Search for the cell housing the specified text and yield its [X, Y] center coordinate. 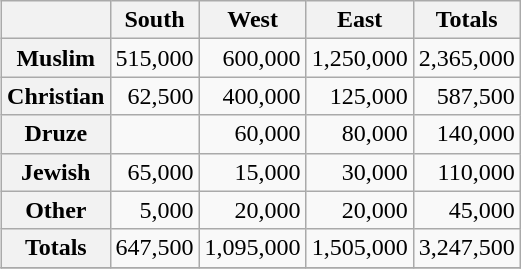
60,000 [252, 134]
140,000 [466, 134]
Jewish [56, 172]
1,505,000 [360, 248]
647,500 [154, 248]
South [154, 20]
Christian [56, 96]
65,000 [154, 172]
45,000 [466, 210]
110,000 [466, 172]
587,500 [466, 96]
5,000 [154, 210]
West [252, 20]
Muslim [56, 58]
East [360, 20]
62,500 [154, 96]
3,247,500 [466, 248]
15,000 [252, 172]
80,000 [360, 134]
600,000 [252, 58]
Other [56, 210]
400,000 [252, 96]
Druze [56, 134]
30,000 [360, 172]
1,095,000 [252, 248]
125,000 [360, 96]
515,000 [154, 58]
1,250,000 [360, 58]
2,365,000 [466, 58]
